Provide the (x, y) coordinate of the cell's center where the given text is located.  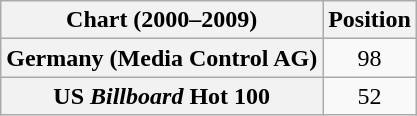
Position (370, 20)
Chart (2000–2009) (162, 20)
52 (370, 96)
US Billboard Hot 100 (162, 96)
Germany (Media Control AG) (162, 58)
98 (370, 58)
